Scan for the cell matching the given text and deliver its [X, Y] coordinate at center. 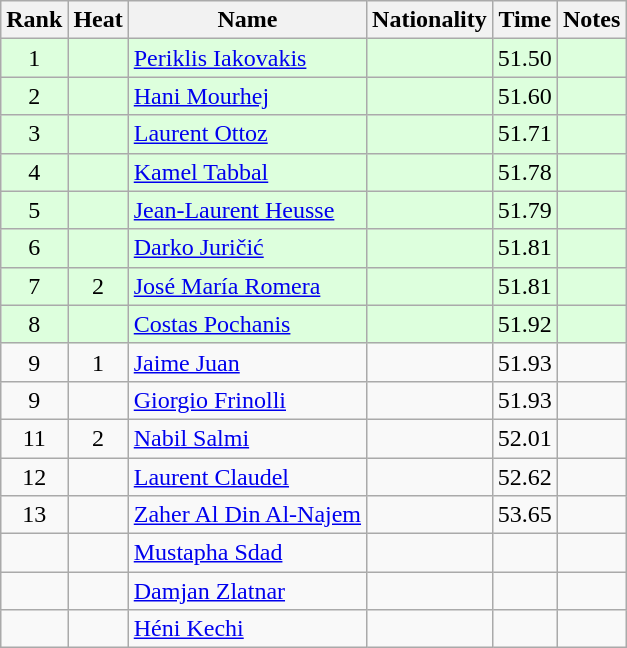
51.92 [524, 324]
Héni Kechi [247, 629]
12 [34, 477]
51.71 [524, 134]
Mustapha Sdad [247, 553]
52.62 [524, 477]
51.78 [524, 172]
51.50 [524, 58]
7 [34, 286]
53.65 [524, 515]
Laurent Claudel [247, 477]
Darko Juričić [247, 248]
Time [524, 20]
Nationality [430, 20]
51.79 [524, 210]
4 [34, 172]
11 [34, 438]
Name [247, 20]
Jean-Laurent Heusse [247, 210]
Giorgio Frinolli [247, 400]
52.01 [524, 438]
Kamel Tabbal [247, 172]
51.60 [524, 96]
Heat [98, 20]
6 [34, 248]
8 [34, 324]
Damjan Zlatnar [247, 591]
5 [34, 210]
Periklis Iakovakis [247, 58]
Nabil Salmi [247, 438]
Notes [591, 20]
Costas Pochanis [247, 324]
Hani Mourhej [247, 96]
José María Romera [247, 286]
Zaher Al Din Al-Najem [247, 515]
Laurent Ottoz [247, 134]
Jaime Juan [247, 362]
Rank [34, 20]
13 [34, 515]
3 [34, 134]
